Output the [x, y] coordinate of the center of the cell containing the given text.  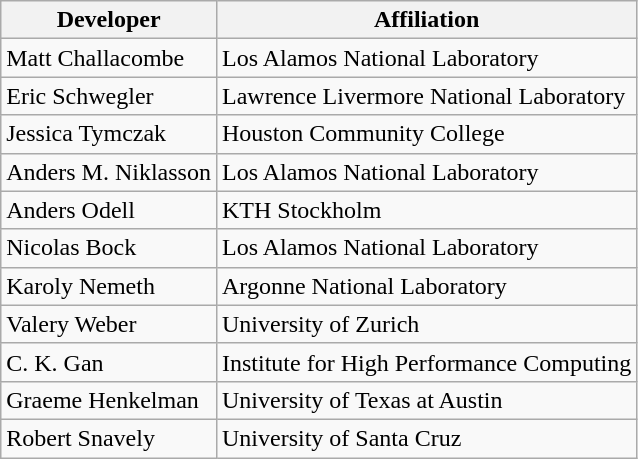
Houston Community College [426, 134]
Valery Weber [109, 324]
Lawrence Livermore National Laboratory [426, 96]
Affiliation [426, 20]
Robert Snavely [109, 438]
Anders M. Niklasson [109, 172]
C. K. Gan [109, 362]
Graeme Henkelman [109, 400]
Eric Schwegler [109, 96]
University of Texas at Austin [426, 400]
University of Santa Cruz [426, 438]
Developer [109, 20]
Argonne National Laboratory [426, 286]
University of Zurich [426, 324]
Karoly Nemeth [109, 286]
Matt Challacombe [109, 58]
KTH Stockholm [426, 210]
Nicolas Bock [109, 248]
Institute for High Performance Computing [426, 362]
Jessica Tymczak [109, 134]
Anders Odell [109, 210]
